Search for the cell housing the specified text and yield its (x, y) center coordinate. 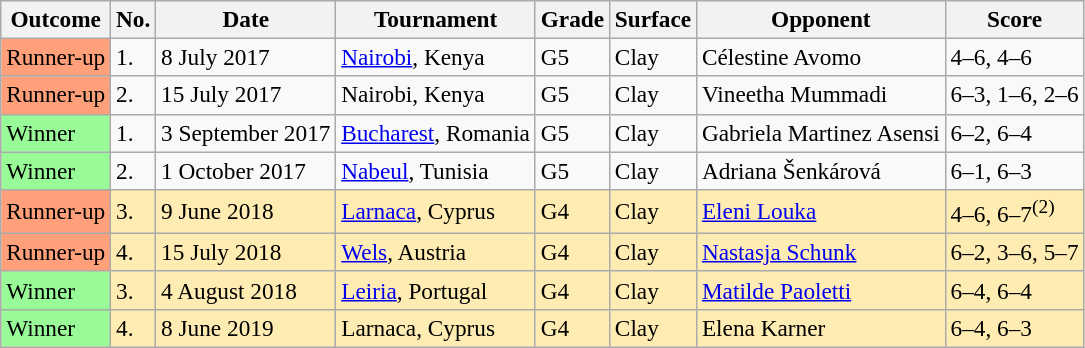
Adriana Šenkárová (822, 170)
6–2, 3–6, 5–7 (1014, 252)
6–3, 1–6, 2–6 (1014, 95)
Elena Karner (822, 328)
Célestine Avomo (822, 57)
15 July 2017 (246, 95)
Bucharest, Romania (436, 133)
1 October 2017 (246, 170)
8 June 2019 (246, 328)
Gabriela Martinez Asensi (822, 133)
6–1, 6–3 (1014, 170)
Nastasja Schunk (822, 252)
Matilde Paoletti (822, 290)
Vineetha Mummadi (822, 95)
4–6, 4–6 (1014, 57)
Leiria, Portugal (436, 290)
Score (1014, 19)
Opponent (822, 19)
6–4, 6–4 (1014, 290)
Wels, Austria (436, 252)
4–6, 6–7(2) (1014, 211)
6–4, 6–3 (1014, 328)
Eleni Louka (822, 211)
Grade (572, 19)
Tournament (436, 19)
Outcome (56, 19)
8 July 2017 (246, 57)
Nabeul, Tunisia (436, 170)
6–2, 6–4 (1014, 133)
Date (246, 19)
9 June 2018 (246, 211)
No. (134, 19)
15 July 2018 (246, 252)
4 August 2018 (246, 290)
3 September 2017 (246, 133)
Surface (652, 19)
